Determine the (X, Y) coordinate at the center of the cell enclosing the given text.  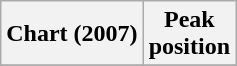
Peakposition (189, 34)
Chart (2007) (72, 34)
